Detect which cell encompasses the target text, then output its (x, y) center coordinate. 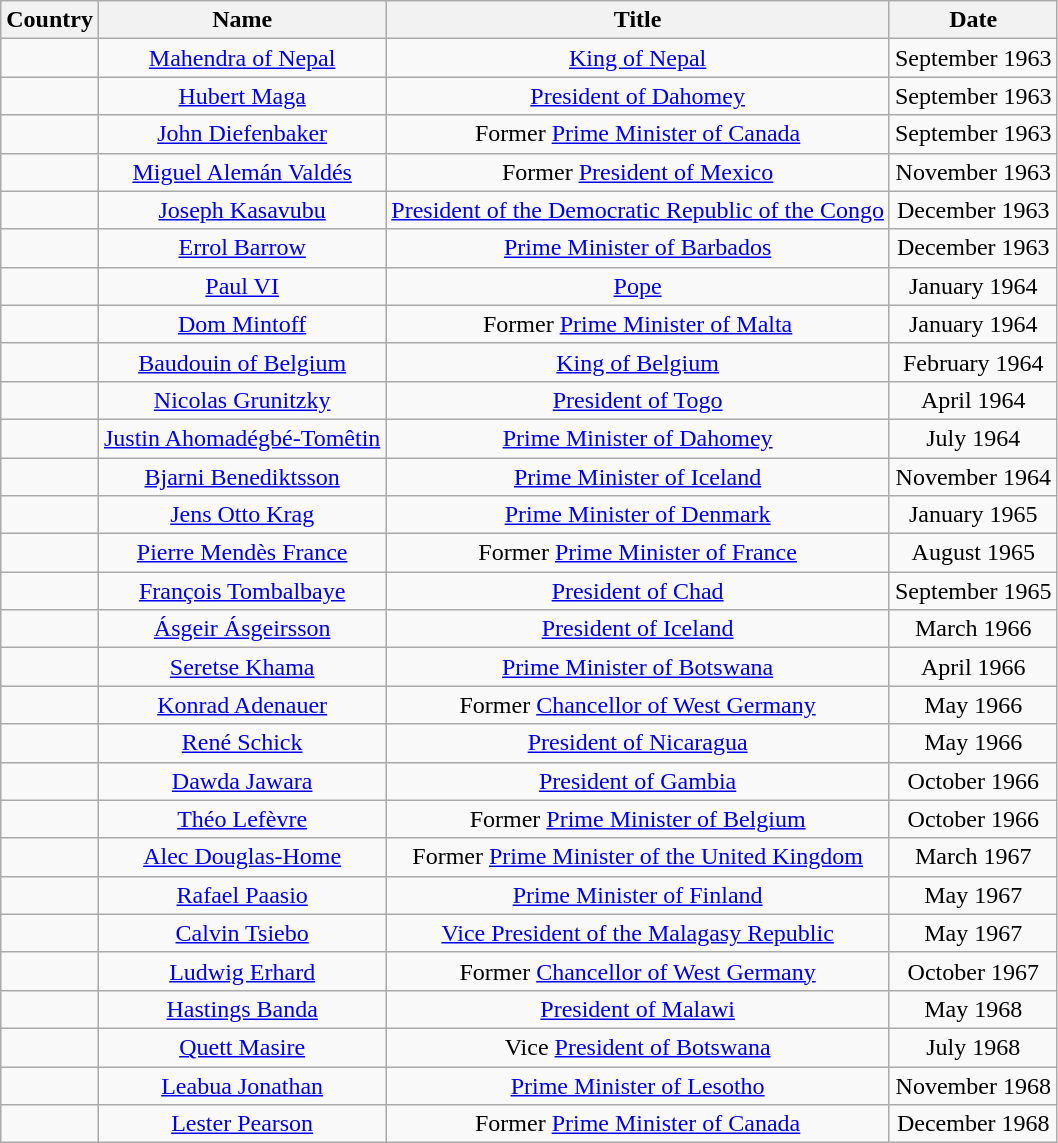
Mahendra of Nepal (242, 58)
Vice President of the Malagasy Republic (638, 933)
Rafael Paasio (242, 895)
Leabua Jonathan (242, 1085)
Prime Minister of Lesotho (638, 1085)
November 1968 (973, 1085)
René Schick (242, 743)
Calvin Tsiebo (242, 933)
Dom Mintoff (242, 324)
Pope (638, 286)
May 1968 (973, 1009)
Miguel Alemán Valdés (242, 172)
Lester Pearson (242, 1124)
King of Nepal (638, 58)
Joseph Kasavubu (242, 210)
Seretse Khama (242, 667)
Konrad Adenauer (242, 705)
Ludwig Erhard (242, 971)
Baudouin of Belgium (242, 362)
King of Belgium (638, 362)
President of Iceland (638, 629)
François Tombalbaye (242, 591)
Théo Lefèvre (242, 819)
Prime Minister of Denmark (638, 515)
Vice President of Botswana (638, 1047)
August 1965 (973, 553)
Bjarni Benediktsson (242, 477)
Jens Otto Krag (242, 515)
November 1964 (973, 477)
Errol Barrow (242, 248)
John Diefenbaker (242, 134)
President of Dahomey (638, 96)
Prime Minister of Barbados (638, 248)
Dawda Jawara (242, 781)
President of Chad (638, 591)
President of Nicaragua (638, 743)
Paul VI (242, 286)
Nicolas Grunitzky (242, 400)
Title (638, 20)
Name (242, 20)
September 1965 (973, 591)
Prime Minister of Finland (638, 895)
November 1963 (973, 172)
July 1964 (973, 438)
President of Malawi (638, 1009)
Date (973, 20)
Justin Ahomadégbé-Tomêtin (242, 438)
Prime Minister of Botswana (638, 667)
Former Prime Minister of France (638, 553)
July 1968 (973, 1047)
Hastings Banda (242, 1009)
Former Prime Minister of Belgium (638, 819)
Alec Douglas-Home (242, 857)
January 1965 (973, 515)
Ásgeir Ásgeirsson (242, 629)
Quett Masire (242, 1047)
Former Prime Minister of the United Kingdom (638, 857)
President of Togo (638, 400)
Former Prime Minister of Malta (638, 324)
March 1966 (973, 629)
Hubert Maga (242, 96)
Prime Minister of Iceland (638, 477)
Former President of Mexico (638, 172)
Prime Minister of Dahomey (638, 438)
March 1967 (973, 857)
February 1964 (973, 362)
Pierre Mendès France (242, 553)
December 1968 (973, 1124)
Country (50, 20)
President of the Democratic Republic of the Congo (638, 210)
President of Gambia (638, 781)
April 1966 (973, 667)
October 1967 (973, 971)
April 1964 (973, 400)
